Output the (X, Y) coordinate of the center of the cell containing the given text.  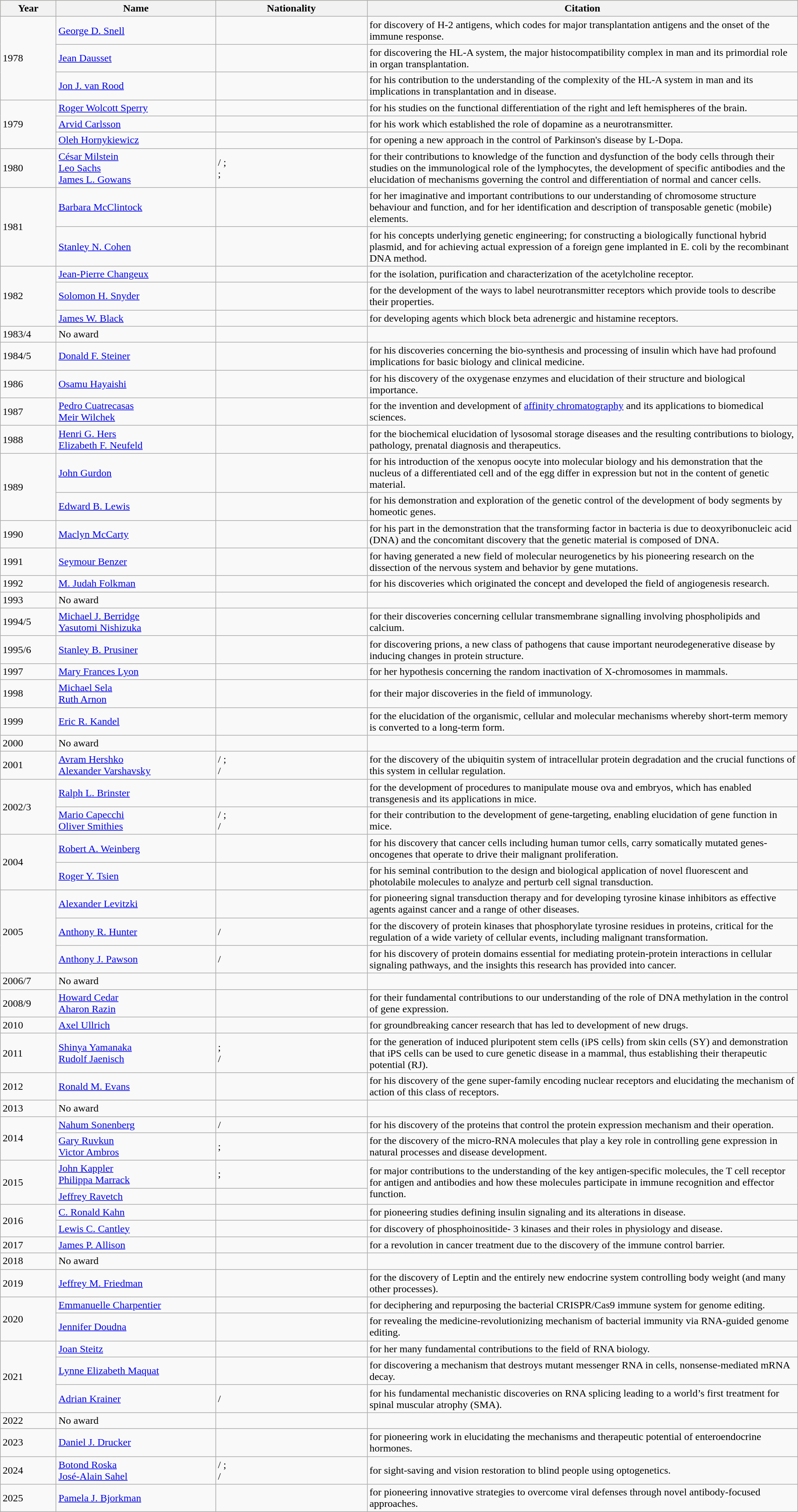
1979 (28, 124)
for the discovery of the ubiquitin system of intracellular protein degradation and the crucial functions of this system in cellular regulation. (582, 765)
for their discoveries concerning cellular transmembrane signalling involving phospholipids and calcium. (582, 622)
Eric R. Kandel (136, 721)
Shinya Yamanaka Rudolf Jaenisch (136, 1053)
Emmanuelle Charpentier (136, 1305)
Arvid Carlsson (136, 124)
1997 (28, 671)
1993 (28, 600)
for the discovery of the micro-RNA molecules that play a key role in controlling gene expression in natural processes and disease development. (582, 1147)
Avram Hershko Alexander Varshavsky (136, 765)
for sight-saving and vision restoration to blind people using optogenetics. (582, 1470)
M. Judah Folkman (136, 584)
for discovery of phosphoinositide- 3 kinases and their roles in physiology and disease. (582, 1229)
2004 (28, 862)
/ ; ; (292, 168)
Solomon H. Snyder (136, 296)
2012 (28, 1086)
for his discoveries which originated the concept and developed the field of angiogenesis research. (582, 584)
James W. Black (136, 318)
for discovering the HL-A system, the major histocompatibility complex in man and its primordial role in organ transplantation. (582, 58)
1999 (28, 721)
2020 (28, 1319)
Jean Dausset (136, 58)
for the isolation, purification and characterization of the acetylcholine receptor. (582, 274)
Jeffrey M. Friedman (136, 1283)
Gary Ruvkun Victor Ambros (136, 1147)
2002/3 (28, 807)
Maclyn McCarty (136, 534)
1980 (28, 168)
for her hypothesis concerning the random inactivation of X-chromosomes in mammals. (582, 671)
2015 (28, 1183)
1981 (28, 227)
for discovery of H-2 antigens, which codes for major transplantation antigens and the onset of the immune response. (582, 31)
1983/4 (28, 334)
for his work which established the role of dopamine as a neurotransmitter. (582, 124)
2005 (28, 931)
for pioneering work in elucidating the mechanisms and therapeutic potential of enteroendocrine hormones. (582, 1443)
Pamela J. Bjorkman (136, 1498)
Michael Sela Ruth Arnon (136, 694)
Ralph L. Brinster (136, 793)
C. Ronald Kahn (136, 1212)
Joan Steitz (136, 1349)
Botond Roska José-Alain Sahel (136, 1470)
1994/5 (28, 622)
for his studies on the functional differentiation of the right and left hemispheres of the brain. (582, 108)
1989 (28, 487)
Barbara McClintock (136, 207)
for the development of the ways to label neurotransmitter receptors which provide tools to describe their properties. (582, 296)
for opening a new approach in the control of Parkinson's disease by L-Dopa. (582, 140)
Jon J. van Rood (136, 86)
2019 (28, 1283)
Stanley N. Cohen (136, 246)
Alexander Levitzki (136, 904)
2021 (28, 1377)
1978 (28, 58)
Robert A. Weinberg (136, 849)
for pioneering innovative strategies to overcome viral defenses through novel antibody-focused approaches. (582, 1498)
1986 (28, 384)
Jennifer Doudna (136, 1327)
for his demonstration and exploration of the genetic control of the development of body segments by homeotic genes. (582, 506)
1991 (28, 562)
Edward B. Lewis (136, 506)
1987 (28, 412)
2023 (28, 1443)
Michael J. Berridge Yasutomi Nishizuka (136, 622)
Jean-Pierre Changeux (136, 274)
Daniel J. Drucker (136, 1443)
for his discovery of the gene super-family encoding nuclear receptors and elucidating the mechanism of action of this class of receptors. (582, 1086)
2018 (28, 1261)
for groundbreaking cancer research that has led to development of new drugs. (582, 1025)
2014 (28, 1138)
2025 (28, 1498)
Citation (582, 9)
George D. Snell (136, 31)
Mario Capecchi Oliver Smithies (136, 821)
for discovering prions, a new class of pathogens that cause important neurodegenerative disease by inducing changes in protein structure. (582, 649)
2016 (28, 1221)
2006/7 (28, 981)
for the invention and development of affinity chromatography and its applications to biomedical sciences. (582, 412)
2000 (28, 743)
John Kappler Philippa Marrack (136, 1174)
for a revolution in cancer treatment due to the discovery of the immune control barrier. (582, 1245)
Oleh Hornykiewicz (136, 140)
Lewis C. Cantley (136, 1229)
2010 (28, 1025)
Nahum Sonenberg (136, 1124)
for deciphering and repurposing the bacterial CRISPR/Cas9 immune system for genome editing. (582, 1305)
for his contribution to the understanding of the complexity of the HL-A system in man and its implications in transplantation and in disease. (582, 86)
2001 (28, 765)
for his discovery of the proteins that control the protein expression mechanism and their operation. (582, 1124)
Anthony R. Hunter (136, 931)
for developing agents which block beta adrenergic and histamine receptors. (582, 318)
1990 (28, 534)
for pioneering studies defining insulin signaling and its alterations in disease. (582, 1212)
Jeffrey Ravetch (136, 1196)
1995/6 (28, 649)
Pedro Cuatrecasas Meir Wilchek (136, 412)
for their contribution to the development of gene-targeting, enabling elucidation of gene function in mice. (582, 821)
1988 (28, 440)
1984/5 (28, 356)
Nationality (292, 9)
1982 (28, 296)
Osamu Hayaishi (136, 384)
Lynne Elizabeth Maquat (136, 1371)
Henri G. Hers Elizabeth F. Neufeld (136, 440)
2013 (28, 1108)
for revealing the medicine-revolutionizing mechanism of bacterial immunity via RNA-guided genome editing. (582, 1327)
Seymour Benzer (136, 562)
for discovering a mechanism that destroys mutant messenger RNA in cells, nonsense-mediated mRNA decay. (582, 1371)
César Milstein Leo Sachs James L. Gowans (136, 168)
for the development of procedures to manipulate mouse ova and embryos, which has enabled transgenesis and its applications in mice. (582, 793)
1998 (28, 694)
for their major discoveries in the field of immunology. (582, 694)
2011 (28, 1053)
for his discovery of the oxygenase enzymes and elucidation of their structure and biological importance. (582, 384)
for her many fundamental contributions to the field of RNA biology. (582, 1349)
Howard Cedar Aharon Razin (136, 1003)
2022 (28, 1420)
Roger Y. Tsien (136, 876)
; / (292, 1053)
Year (28, 9)
John Gurdon (136, 473)
1992 (28, 584)
Adrian Krainer (136, 1398)
Donald F. Steiner (136, 356)
for the elucidation of the organismic, cellular and molecular mechanisms whereby short-term memory is converted to a long-term form. (582, 721)
Anthony J. Pawson (136, 959)
2008/9 (28, 1003)
Ronald M. Evans (136, 1086)
for the discovery of Leptin and the entirely new endocrine system controlling body weight (and many other processes). (582, 1283)
James P. Allison (136, 1245)
Roger Wolcott Sperry (136, 108)
Axel Ullrich (136, 1025)
for their fundamental contributions to our understanding of the role of DNA methylation in the control of gene expression. (582, 1003)
Stanley B. Prusiner (136, 649)
for his fundamental mechanistic discoveries on RNA splicing leading to a world’s first treatment for spinal muscular atrophy (SMA). (582, 1398)
2024 (28, 1470)
Name (136, 9)
Mary Frances Lyon (136, 671)
2017 (28, 1245)
